Search for the cell housing the specified text and yield its [x, y] center coordinate. 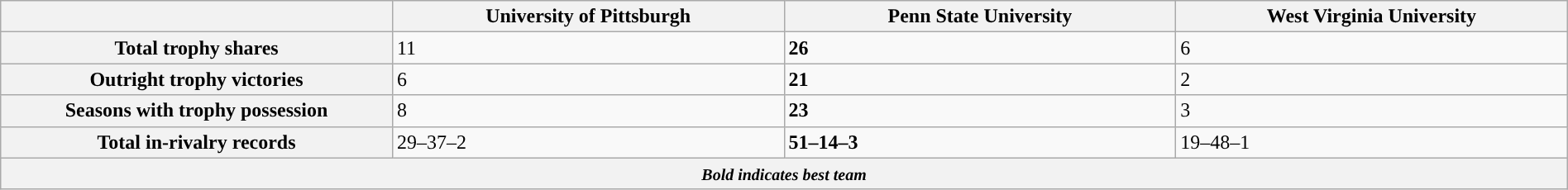
University of Pittsburgh [588, 17]
51–14–3 [980, 142]
Total in-rivalry records [197, 142]
Penn State University [980, 17]
Seasons with trophy possession [197, 111]
Outright trophy victories [197, 79]
West Virginia University [1372, 17]
21 [980, 79]
23 [980, 111]
11 [588, 48]
26 [980, 48]
19–48–1 [1372, 142]
Bold indicates best team [784, 173]
2 [1372, 79]
Total trophy shares [197, 48]
8 [588, 111]
3 [1372, 111]
29–37–2 [588, 142]
